Scan for the cell matching the given text and deliver its [X, Y] coordinate at center. 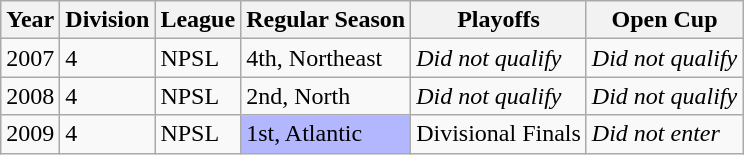
League [198, 20]
Division [108, 20]
Regular Season [326, 20]
2007 [30, 58]
Open Cup [664, 20]
Year [30, 20]
1st, Atlantic [326, 134]
2nd, North [326, 96]
Divisional Finals [499, 134]
Playoffs [499, 20]
Did not enter [664, 134]
4th, Northeast [326, 58]
2008 [30, 96]
2009 [30, 134]
